Detect which cell encompasses the target text, then output its (X, Y) center coordinate. 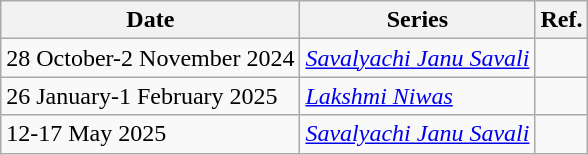
12-17 May 2025 (150, 134)
Ref. (562, 20)
26 January-1 February 2025 (150, 96)
Date (150, 20)
Lakshmi Niwas (418, 96)
Series (418, 20)
28 October-2 November 2024 (150, 58)
